Capture the cell that displays the provided text and extract its (x, y) central coordinate. 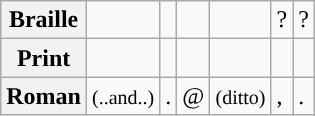
, (282, 96)
Print (44, 58)
Braille (44, 20)
Roman (44, 96)
@ (194, 96)
(..and..) (122, 96)
(ditto) (240, 96)
